Identify which cell holds the provided text, then report its (X, Y) central coordinate. 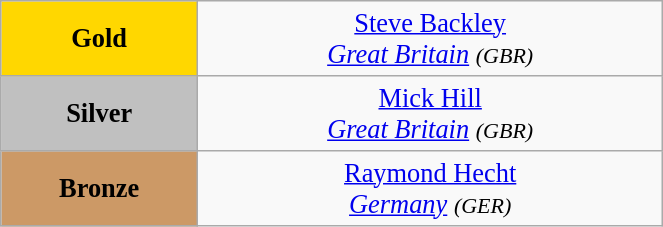
Silver (100, 112)
Mick HillGreat Britain (GBR) (430, 112)
Steve BackleyGreat Britain (GBR) (430, 38)
Gold (100, 38)
Raymond HechtGermany (GER) (430, 188)
Bronze (100, 188)
